For the text-containing cell, return its midpoint in [X, Y] coordinate format. 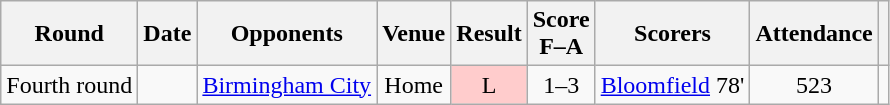
1–3 [561, 85]
Home [414, 85]
Birmingham City [287, 85]
Round [70, 34]
ScoreF–A [561, 34]
Opponents [287, 34]
Date [168, 34]
Fourth round [70, 85]
Attendance [814, 34]
Bloomfield 78' [672, 85]
Result [489, 34]
Venue [414, 34]
523 [814, 85]
L [489, 85]
Scorers [672, 34]
